Determine the [X, Y] coordinate at the center of the cell enclosing the given text.  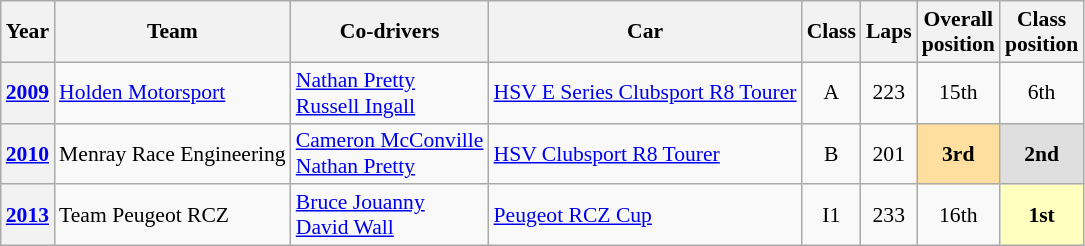
2nd [1042, 154]
Cameron McConville Nathan Pretty [390, 154]
Car [646, 32]
Laps [889, 32]
I1 [832, 216]
Holden Motorsport [172, 92]
6th [1042, 92]
Team [172, 32]
Classposition [1042, 32]
2009 [28, 92]
2013 [28, 216]
3rd [958, 154]
Bruce Jouanny David Wall [390, 216]
Overallposition [958, 32]
15th [958, 92]
Team Peugeot RCZ [172, 216]
B [832, 154]
233 [889, 216]
HSV E Series Clubsport R8 Tourer [646, 92]
HSV Clubsport R8 Tourer [646, 154]
Nathan Pretty Russell Ingall [390, 92]
1st [1042, 216]
201 [889, 154]
2010 [28, 154]
Menray Race Engineering [172, 154]
Co-drivers [390, 32]
Peugeot RCZ Cup [646, 216]
Class [832, 32]
A [832, 92]
223 [889, 92]
16th [958, 216]
Year [28, 32]
